Find where the given text appears and provide that cell's center as (x, y) coordinate. 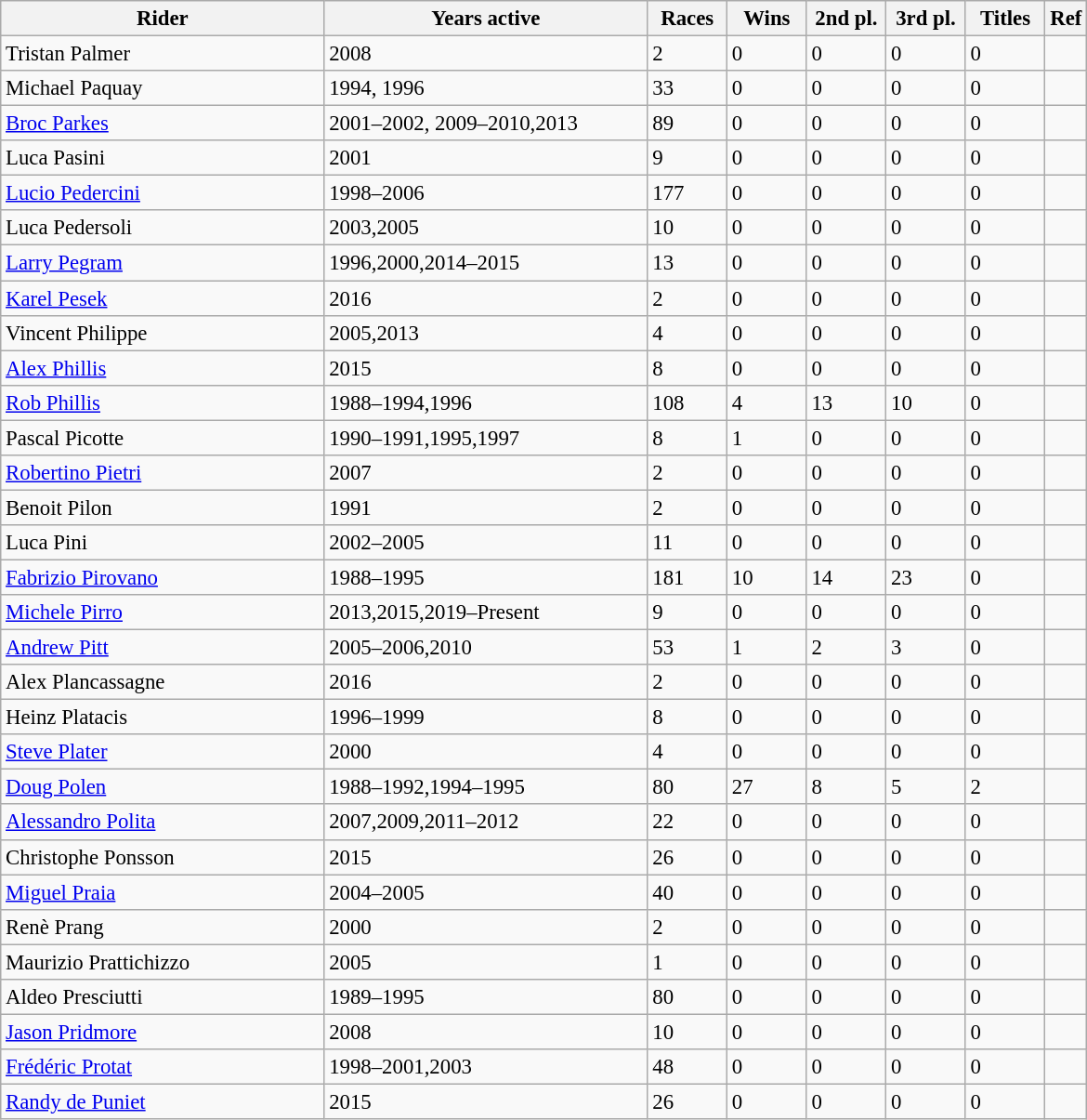
Frédéric Protat (163, 1067)
2004–2005 (486, 892)
22 (688, 823)
Alex Plancassagne (163, 682)
Larry Pegram (163, 263)
Steve Plater (163, 752)
Benoit Pilon (163, 507)
2005,2013 (486, 333)
Michael Paquay (163, 88)
1991 (486, 507)
2003,2005 (486, 228)
3 (926, 648)
1989–1995 (486, 997)
Lucio Pedercini (163, 193)
1988–1992,1994–1995 (486, 787)
53 (688, 648)
Titles (1005, 19)
Rider (163, 19)
Vincent Philippe (163, 333)
108 (688, 402)
Christophe Ponsson (163, 857)
2001 (486, 158)
2007 (486, 473)
2nd pl. (846, 19)
Wins (767, 19)
2013,2015,2019–Present (486, 613)
14 (846, 577)
Robertino Pietri (163, 473)
1988–1995 (486, 577)
Rob Phillis (163, 402)
33 (688, 88)
Pascal Picotte (163, 438)
Andrew Pitt (163, 648)
177 (688, 193)
Years active (486, 19)
1988–1994,1996 (486, 402)
Randy de Puniet (163, 1101)
1996,2000,2014–2015 (486, 263)
2005–2006,2010 (486, 648)
1994, 1996 (486, 88)
Alex Phillis (163, 368)
Karel Pesek (163, 298)
2001–2002, 2009–2010,2013 (486, 124)
Tristan Palmer (163, 54)
27 (767, 787)
Heinz Platacis (163, 718)
Fabrizio Pirovano (163, 577)
40 (688, 892)
Doug Polen (163, 787)
Alessandro Polita (163, 823)
48 (688, 1067)
89 (688, 124)
Luca Pini (163, 543)
23 (926, 577)
Luca Pedersoli (163, 228)
2005 (486, 962)
1990–1991,1995,1997 (486, 438)
Luca Pasini (163, 158)
1998–2006 (486, 193)
Maurizio Prattichizzo (163, 962)
Broc Parkes (163, 124)
Jason Pridmore (163, 1032)
1998–2001,2003 (486, 1067)
Renè Prang (163, 927)
Miguel Praia (163, 892)
11 (688, 543)
Aldeo Presciutti (163, 997)
5 (926, 787)
3rd pl. (926, 19)
Ref (1067, 19)
Michele Pirro (163, 613)
2002–2005 (486, 543)
2007,2009,2011–2012 (486, 823)
181 (688, 577)
Races (688, 19)
1996–1999 (486, 718)
